Pinpoint the cell where the given text exists, returning its [X, Y] midpoint coordinate. 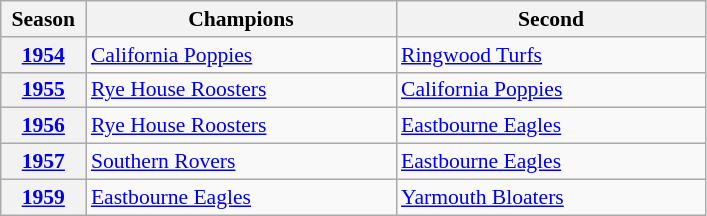
Southern Rovers [241, 162]
1954 [44, 55]
1955 [44, 90]
Yarmouth Bloaters [551, 197]
Champions [241, 19]
1959 [44, 197]
Ringwood Turfs [551, 55]
1957 [44, 162]
Second [551, 19]
1956 [44, 126]
Season [44, 19]
